Search for the cell housing the specified text and yield its [X, Y] center coordinate. 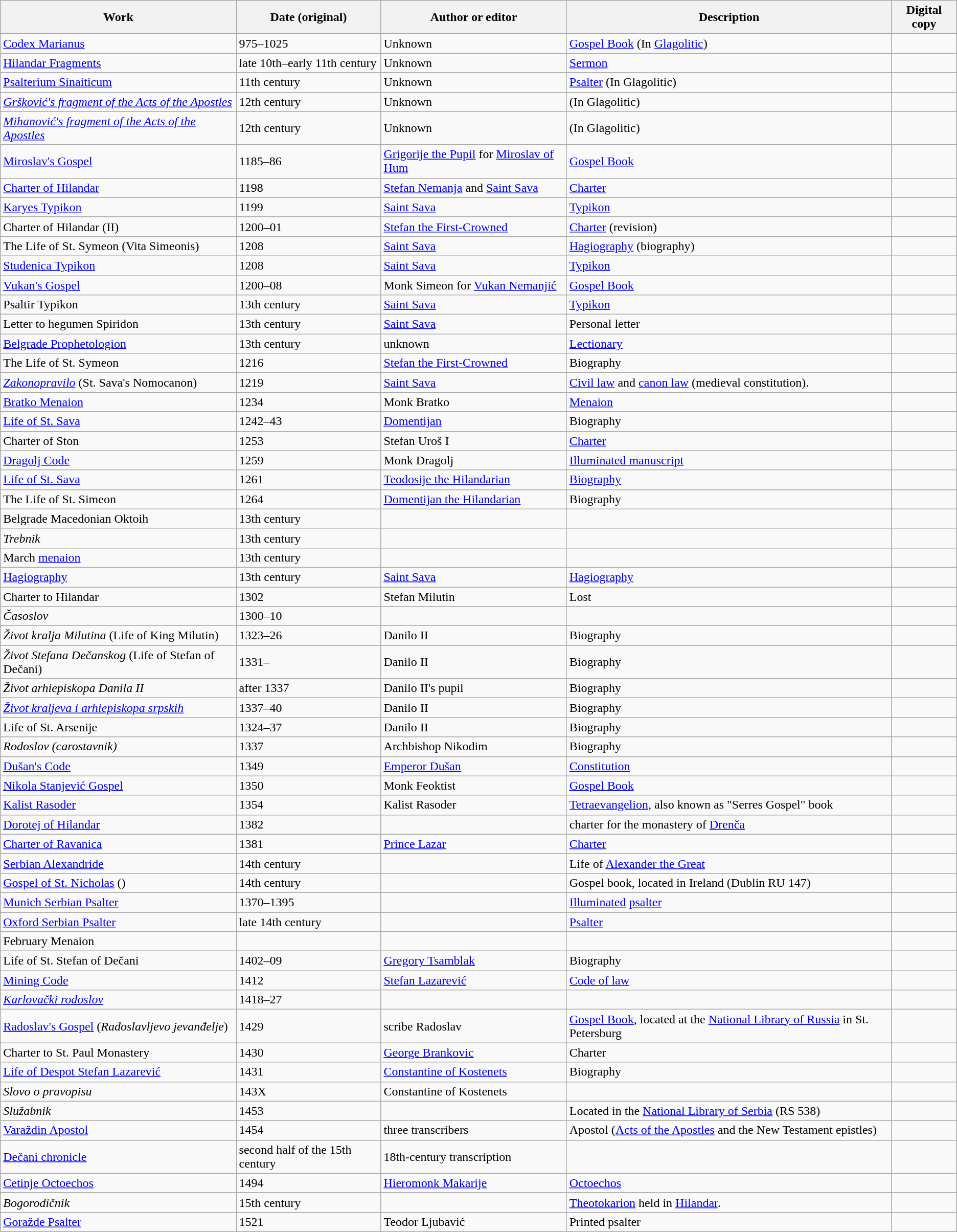
Život Stefana Dečanskog (Life of Stefan of Dečani) [119, 662]
1198 [309, 188]
Hieromonk Makarije [473, 1183]
Archbishop Nikodim [473, 747]
1302 [309, 597]
Stefan Nemanja and Saint Sava [473, 188]
Emperor Dušan [473, 766]
Monk Bratko [473, 402]
The Life of St. Symeon [119, 363]
1185–86 [309, 162]
Monk Dragolj [473, 460]
1382 [309, 824]
Illuminated psalter [729, 902]
Menaion [729, 402]
Charter of Hilandar (II) [119, 227]
Monk Simeon for Vukan Nemanjić [473, 285]
1324–37 [309, 727]
Život kralja Milutina (Life of King Milutin) [119, 636]
1337 [309, 747]
1323–26 [309, 636]
Stefan Milutin [473, 597]
Monk Feoktist [473, 786]
1349 [309, 766]
Sermon [729, 63]
Located in the National Library of Serbia (RS 538) [729, 1111]
Apostol (Acts of the Apostles and the New Testament epistles) [729, 1130]
1381 [309, 844]
15th century [309, 1202]
1431 [309, 1072]
Danilo II's pupil [473, 688]
Časoslov [119, 616]
Rodoslov (carostavnik) [119, 747]
Život kraljeva i arhiepiskopa srpskih [119, 708]
Charter to St. Paul Monastery [119, 1052]
1354 [309, 805]
1350 [309, 786]
143X [309, 1091]
Stefan Uroš I [473, 441]
Domentijan the Hilandarian [473, 499]
The Life of St. Simeon [119, 499]
three transcribers [473, 1130]
Gospel Book (In Glagolitic) [729, 43]
Octoechos [729, 1183]
Vukan's Gospel [119, 285]
Description [729, 17]
Psaltir Typikon [119, 305]
Author or editor [473, 17]
Prince Lazar [473, 844]
Letter to hegumen Spiridon [119, 324]
Život arhiepiskopa Danila II [119, 688]
Trebnik [119, 538]
Codex Marianus [119, 43]
Služabnik [119, 1111]
Hilandar Fragments [119, 63]
1402–09 [309, 961]
1216 [309, 363]
Stefan Lazarević [473, 980]
charter for the monastery of Drenča [729, 824]
Goražde Psalter [119, 1222]
1412 [309, 980]
1453 [309, 1111]
Dragolj Code [119, 460]
Psalter (In Glagolitic) [729, 82]
1370–1395 [309, 902]
1199 [309, 207]
Constitution [729, 766]
Mihanović's fragment of the Acts of the Apostles [119, 128]
Psalter [729, 922]
Bogorodičnik [119, 1202]
Gregory Tsamblak [473, 961]
Printed psalter [729, 1222]
Theotokarion held in Hilandar. [729, 1202]
Illuminated manuscript [729, 460]
Varaždin Apostol [119, 1130]
Lectionary [729, 344]
Digital copy [924, 17]
1331– [309, 662]
Psalterium Sinaiticum [119, 82]
Teodosije the Hilandarian [473, 480]
Tetraevangelion, also known as "Serres Gospel" book [729, 805]
Gršković's fragment of the Acts of the Apostles [119, 102]
Lost [729, 597]
Belgrade Macedonian Oktoih [119, 519]
late 14th century [309, 922]
Personal letter [729, 324]
1261 [309, 480]
Slovo o pravopisu [119, 1091]
1454 [309, 1130]
Civil law and canon law (medieval constitution). [729, 383]
Dorotej of Hilandar [119, 824]
Life of Despot Stefan Lazarević [119, 1072]
Miroslav's Gospel [119, 162]
Karlovački rodoslov [119, 1000]
1300–10 [309, 616]
1219 [309, 383]
Life of St. Arsenije [119, 727]
The Life of St. Symeon (Vita Simeonis) [119, 246]
Hagiography (biography) [729, 246]
George Brankovic [473, 1052]
18th-century transcription [473, 1157]
Dušan's Code [119, 766]
Radoslav's Gospel (Radoslavljevo jevanđelje) [119, 1026]
Date (original) [309, 17]
1200–08 [309, 285]
Work [119, 17]
1242–43 [309, 421]
Studenica Typikon [119, 265]
Dečani chronicle [119, 1157]
late 10th–early 11th century [309, 63]
Code of law [729, 980]
Life of St. Stefan of Dečani [119, 961]
Cetinje Octoechos [119, 1183]
Charter of Hilandar [119, 188]
Life of Alexander the Great [729, 863]
1418–27 [309, 1000]
Charter (revision) [729, 227]
March menaion [119, 557]
11th century [309, 82]
Zakonopravilo (St. Sava's Nomocanon) [119, 383]
1430 [309, 1052]
Domentijan [473, 421]
unknown [473, 344]
1200–01 [309, 227]
1234 [309, 402]
Munich Serbian Psalter [119, 902]
Mining Code [119, 980]
1253 [309, 441]
second half of the 15th century [309, 1157]
1429 [309, 1026]
Belgrade Prophetologion [119, 344]
Karyes Typikon [119, 207]
scribe Radoslav [473, 1026]
Grigorije the Pupil for Miroslav of Hum [473, 162]
Charter of Ston [119, 441]
Gospel of St. Nicholas () [119, 883]
Teodor Ljubavić [473, 1222]
1264 [309, 499]
1494 [309, 1183]
Bratko Menaion [119, 402]
after 1337 [309, 688]
Charter to Hilandar [119, 597]
February Menaion [119, 942]
Nikola Stanjević Gospel [119, 786]
Oxford Serbian Psalter [119, 922]
1337–40 [309, 708]
Serbian Alexandride [119, 863]
Gospel book, located in Ireland (Dublin RU 147) [729, 883]
1521 [309, 1222]
975–1025 [309, 43]
1259 [309, 460]
Charter of Ravanica [119, 844]
Gospel Book, located at the National Library of Russia in St. Petersburg [729, 1026]
